Capture the cell that displays the provided text and extract its [X, Y] central coordinate. 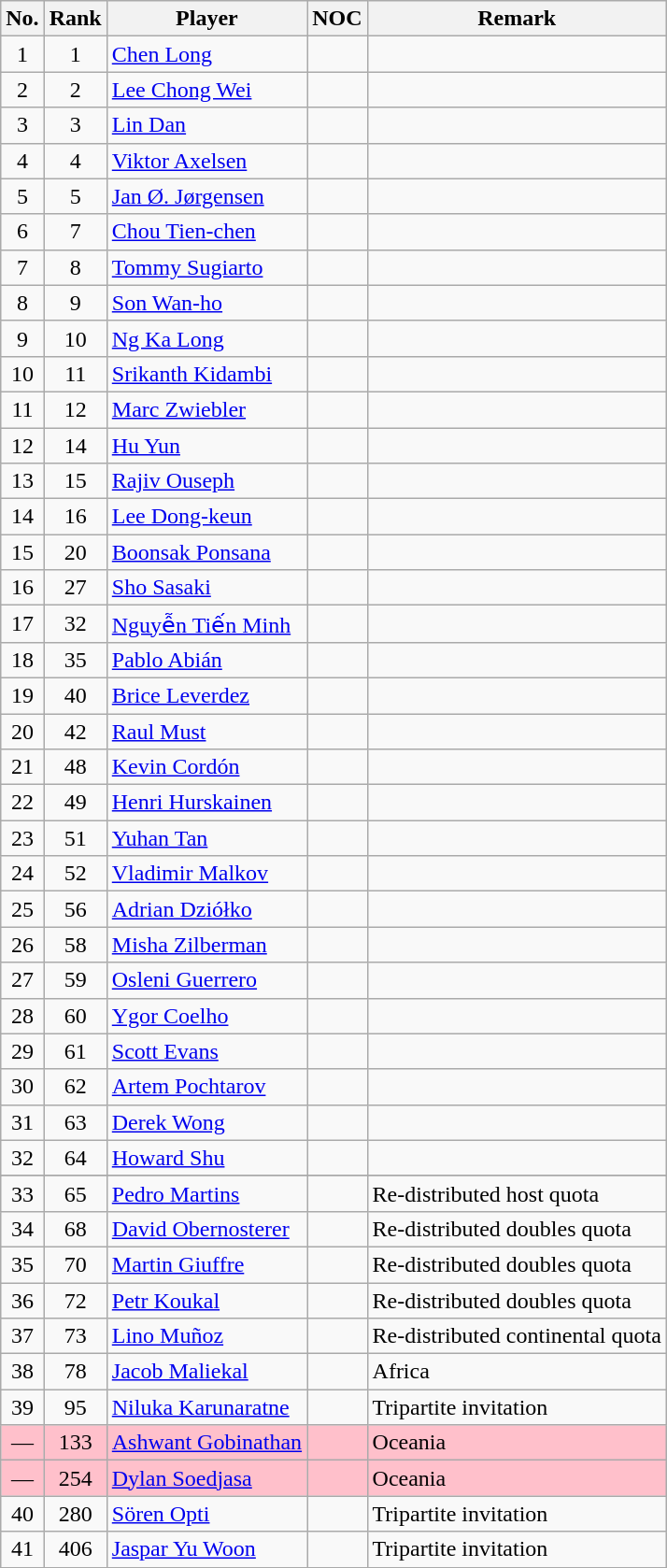
406 [75, 1549]
Re-distributed host quota [517, 1193]
Ashwant Gobinathan [206, 1443]
Raul Must [206, 732]
Petr Koukal [206, 1300]
31 [22, 1122]
78 [75, 1372]
21 [22, 767]
Lee Dong-keun [206, 517]
Ng Ka Long [206, 338]
Howard Shu [206, 1158]
63 [75, 1122]
Player [206, 19]
Chen Long [206, 54]
48 [75, 767]
Boonsak Ponsana [206, 552]
Artem Pochtarov [206, 1087]
95 [75, 1407]
62 [75, 1087]
Nguyễn Tiến Minh [206, 624]
42 [75, 732]
38 [22, 1372]
Jan Ø. Jørgensen [206, 196]
Son Wan-ho [206, 303]
254 [75, 1478]
Adrian Dziółko [206, 909]
52 [75, 874]
Re-distributed continental quota [517, 1336]
Kevin Cordón [206, 767]
59 [75, 980]
37 [22, 1336]
72 [75, 1300]
33 [22, 1193]
Osleni Guerrero [206, 980]
Scott Evans [206, 1051]
Misha Zilberman [206, 945]
133 [75, 1443]
280 [75, 1514]
David Obernosterer [206, 1229]
Rajiv Ouseph [206, 481]
60 [75, 1016]
61 [75, 1051]
Ygor Coelho [206, 1016]
Remark [517, 19]
64 [75, 1158]
30 [22, 1087]
Sho Sasaki [206, 588]
Chou Tien-chen [206, 232]
Derek Wong [206, 1122]
29 [22, 1051]
Viktor Axelsen [206, 161]
22 [22, 803]
Sören Opti [206, 1514]
68 [75, 1229]
39 [22, 1407]
19 [22, 695]
Vladimir Malkov [206, 874]
25 [22, 909]
73 [75, 1336]
Marc Zwiebler [206, 409]
Pedro Martins [206, 1193]
34 [22, 1229]
28 [22, 1016]
No. [22, 19]
Pablo Abián [206, 660]
Lee Chong Wei [206, 90]
Lin Dan [206, 125]
36 [22, 1300]
18 [22, 660]
NOC [337, 19]
56 [75, 909]
Niluka Karunaratne [206, 1407]
Henri Hurskainen [206, 803]
6 [22, 232]
65 [75, 1193]
58 [75, 945]
26 [22, 945]
Rank [75, 19]
Tommy Sugiarto [206, 267]
Yuhan Tan [206, 838]
Lino Muñoz [206, 1336]
Brice Leverdez [206, 695]
Martin Giuffre [206, 1264]
Jacob Maliekal [206, 1372]
Hu Yun [206, 446]
Africa [517, 1372]
41 [22, 1549]
70 [75, 1264]
13 [22, 481]
23 [22, 838]
17 [22, 624]
51 [75, 838]
Srikanth Kidambi [206, 374]
Dylan Soedjasa [206, 1478]
Jaspar Yu Woon [206, 1549]
24 [22, 874]
49 [75, 803]
